For the text-containing cell, return its midpoint in [x, y] coordinate format. 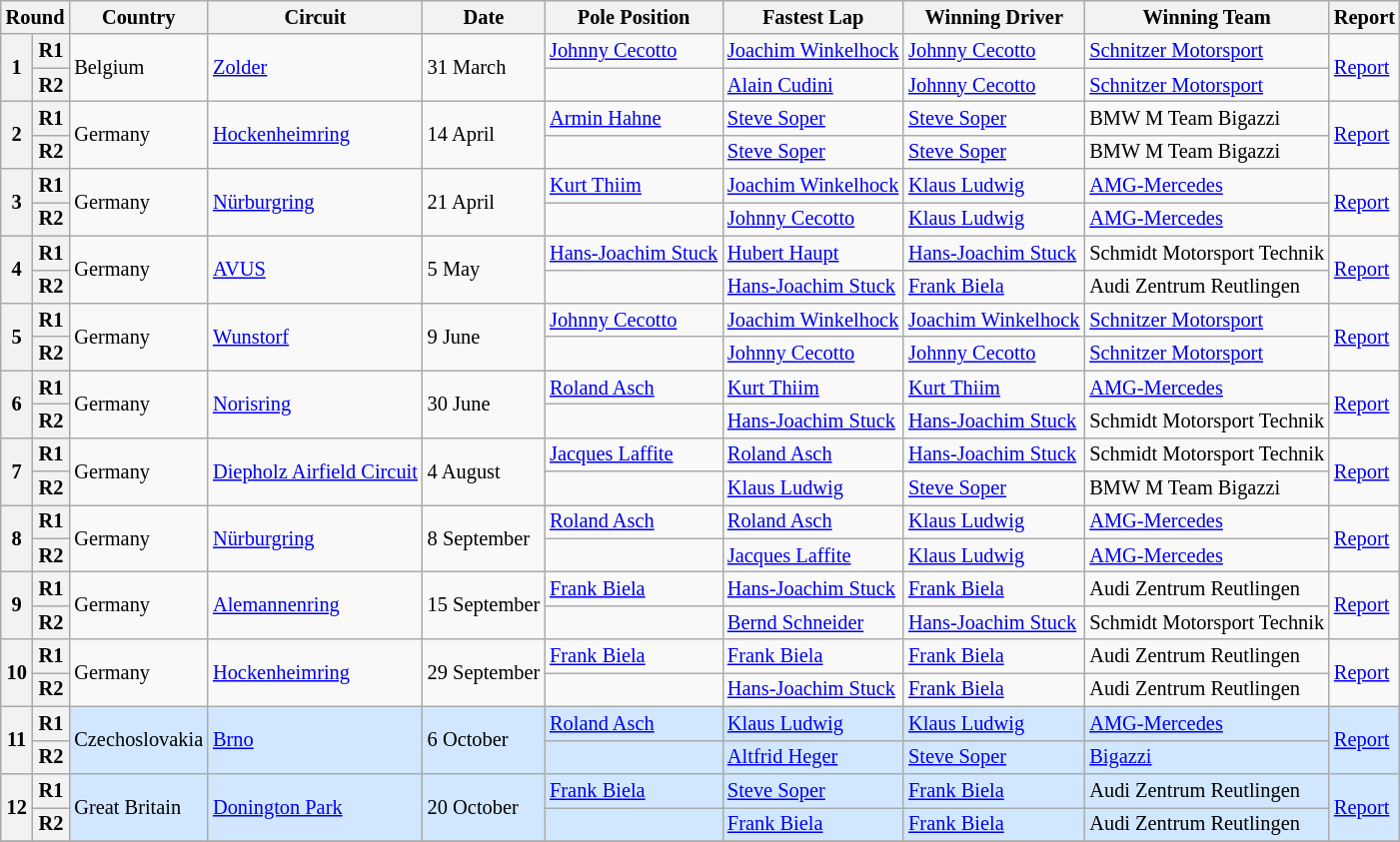
Brno [316, 739]
Belgium [138, 68]
5 [17, 336]
Norisring [316, 404]
Armin Hahne [634, 118]
Great Britain [138, 807]
Hubert Haupt [813, 253]
Winning Driver [993, 17]
Fastest Lap [813, 17]
Bernd Schneider [813, 622]
4 August [484, 471]
Czechoslovakia [138, 739]
Date [484, 17]
8 [17, 537]
3 [17, 202]
Altfrid Heger [813, 757]
6 October [484, 739]
11 [17, 739]
Winning Team [1207, 17]
9 June [484, 336]
1 [17, 68]
Wunstorf [316, 336]
Pole Position [634, 17]
10 [17, 673]
14 April [484, 134]
7 [17, 471]
12 [17, 807]
Circuit [316, 17]
9 [17, 605]
15 September [484, 605]
Diepholz Airfield Circuit [316, 471]
Round [36, 17]
2 [17, 134]
Donington Park [316, 807]
Alain Cudini [813, 85]
AVUS [316, 270]
Bigazzi [1207, 757]
21 April [484, 202]
20 October [484, 807]
Alemannenring [316, 605]
5 May [484, 270]
29 September [484, 673]
4 [17, 270]
Country [138, 17]
8 September [484, 537]
31 March [484, 68]
Zolder [316, 68]
6 [17, 404]
30 June [484, 404]
